Locate the cell with the specified text and output its (X, Y) center coordinate. 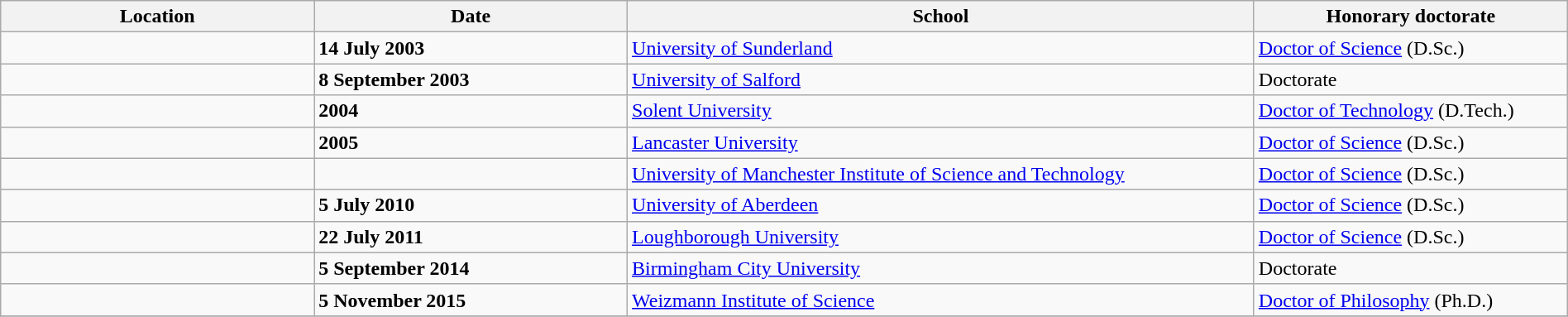
University of Salford (941, 79)
5 November 2015 (471, 300)
Loughborough University (941, 237)
Honorary doctorate (1411, 17)
5 July 2010 (471, 205)
University of Manchester Institute of Science and Technology (941, 174)
University of Aberdeen (941, 205)
8 September 2003 (471, 79)
School (941, 17)
14 July 2003 (471, 48)
Location (157, 17)
Solent University (941, 111)
2005 (471, 142)
Doctor of Philosophy (Ph.D.) (1411, 300)
Birmingham City University (941, 268)
University of Sunderland (941, 48)
Weizmann Institute of Science (941, 300)
5 September 2014 (471, 268)
Lancaster University (941, 142)
Date (471, 17)
22 July 2011 (471, 237)
Doctor of Technology (D.Tech.) (1411, 111)
2004 (471, 111)
